For the text-containing cell, return its midpoint in (x, y) coordinate format. 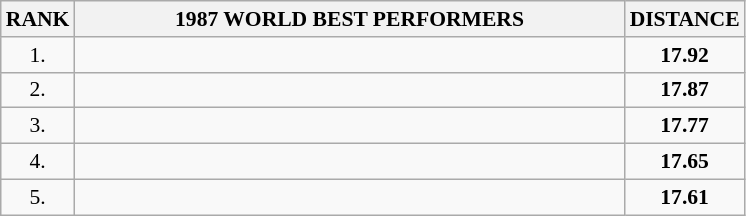
17.92 (685, 55)
17.77 (685, 126)
17.65 (685, 162)
RANK (38, 19)
5. (38, 197)
17.61 (685, 197)
DISTANCE (685, 19)
1. (38, 55)
3. (38, 126)
4. (38, 162)
17.87 (685, 90)
1987 WORLD BEST PERFORMERS (349, 19)
2. (38, 90)
